Identify which cell holds the provided text, then report its (x, y) central coordinate. 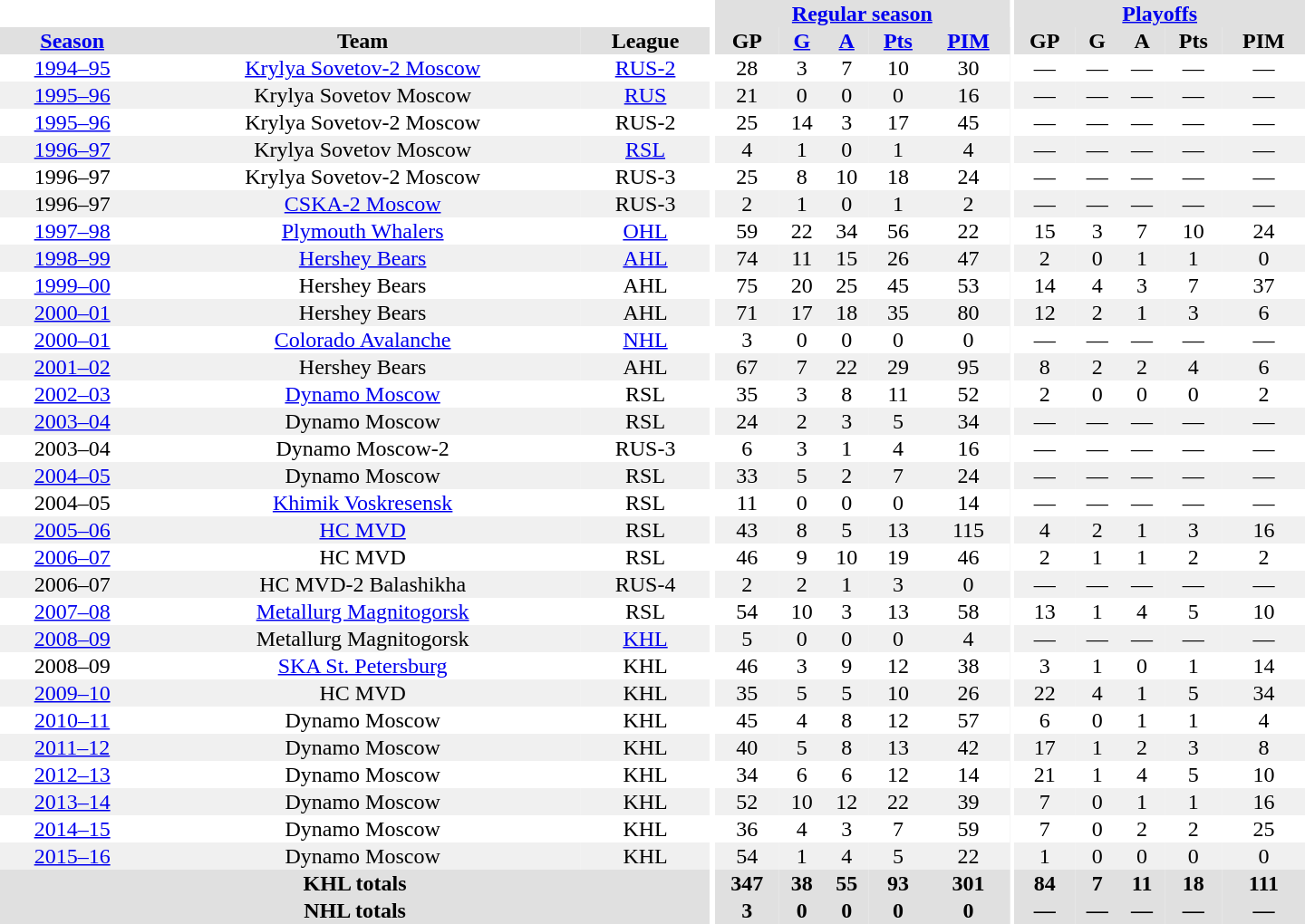
28 (747, 68)
Team (362, 41)
NHL (645, 340)
57 (968, 720)
80 (968, 313)
301 (968, 883)
84 (1044, 883)
95 (968, 367)
55 (846, 883)
2005–06 (72, 530)
30 (968, 68)
40 (747, 747)
CSKA-2 Moscow (362, 204)
2015–16 (72, 856)
115 (968, 530)
2009–10 (72, 693)
29 (898, 367)
67 (747, 367)
KHL totals (355, 883)
37 (1263, 285)
74 (747, 258)
SKA St. Petersburg (362, 666)
2001–02 (72, 367)
Regular season (863, 14)
League (645, 41)
RUS (645, 95)
OHL (645, 231)
1998–99 (72, 258)
39 (968, 802)
HC MVD-2 Balashikha (362, 584)
75 (747, 285)
47 (968, 258)
58 (968, 611)
1999–00 (72, 285)
43 (747, 530)
Playoffs (1160, 14)
Plymouth Whalers (362, 231)
347 (747, 883)
56 (898, 231)
Colorado Avalanche (362, 340)
42 (968, 747)
71 (747, 313)
Khimik Voskresensk (362, 503)
2011–12 (72, 747)
2002–03 (72, 394)
Dynamo Moscow-2 (362, 448)
2013–14 (72, 802)
Season (72, 41)
36 (747, 829)
2014–15 (72, 829)
2012–13 (72, 775)
33 (747, 476)
20 (801, 285)
1994–95 (72, 68)
19 (898, 557)
2010–11 (72, 720)
RUS-4 (645, 584)
NHL totals (355, 910)
2007–08 (72, 611)
93 (898, 883)
111 (1263, 883)
1997–98 (72, 231)
53 (968, 285)
